Locate the cell with the specified text and output its (x, y) center coordinate. 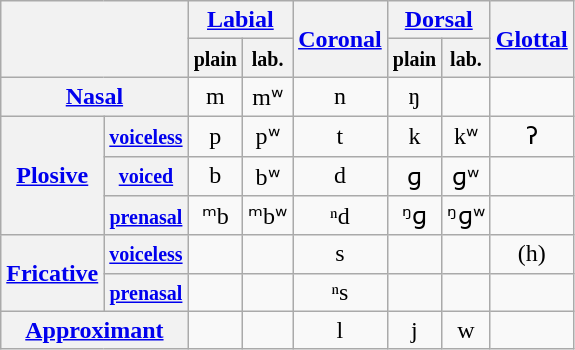
k (414, 136)
Nasal (94, 97)
ᵑɡʷ (466, 216)
t (340, 136)
Dorsal (438, 20)
ᵑɡ (414, 216)
Glottal (532, 39)
ᵐb (215, 216)
Approximant (94, 330)
Fricative (52, 273)
d (340, 176)
voiced (146, 176)
n (340, 97)
l (340, 330)
Coronal (340, 39)
pʷ (268, 136)
mʷ (268, 97)
Plosive (52, 176)
ᵐbʷ (268, 216)
bʷ (268, 176)
m (215, 97)
s (340, 254)
(h) (532, 254)
b (215, 176)
kʷ (466, 136)
ⁿs (340, 292)
ʔ (532, 136)
ɡ (414, 176)
ⁿd (340, 216)
ŋ (414, 97)
Labial (240, 20)
p (215, 136)
ɡʷ (466, 176)
w (466, 330)
j (414, 330)
